Capture the cell that displays the provided text and extract its [x, y] central coordinate. 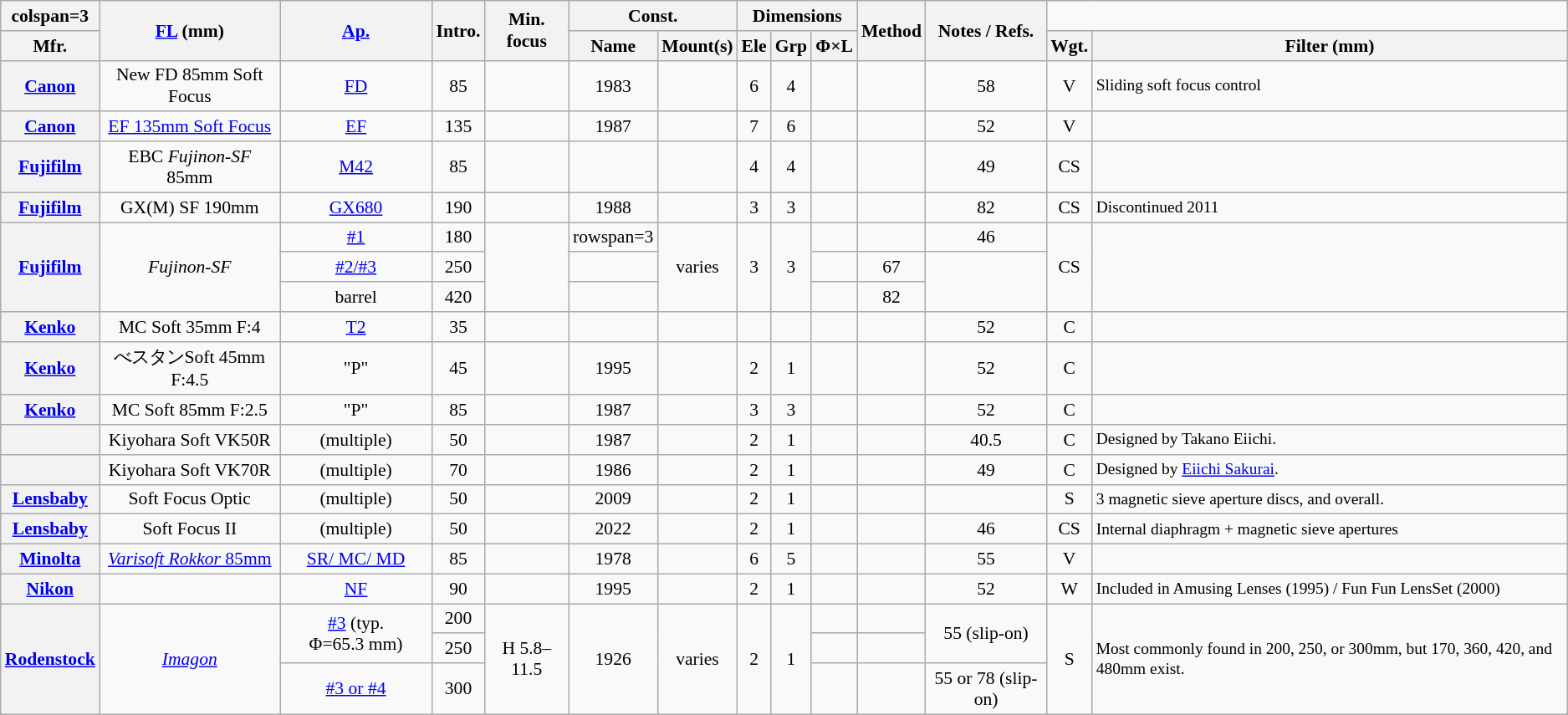
1986 [613, 470]
Soft Focus II [190, 529]
1978 [613, 559]
EF [356, 127]
Sliding soft focus control [1330, 85]
Designed by Takano Eiichi. [1330, 440]
#2/#3 [356, 268]
GX(M) SF 190mm [190, 207]
New FD 85mm Soft Focus [190, 85]
Dimensions [798, 16]
Minolta [50, 559]
H 5.8–11.5 [527, 659]
Mfr. [50, 46]
7 [754, 127]
1926 [613, 659]
NF [356, 589]
Imagon [190, 659]
Name [613, 46]
Varisoft Rokkor 85mm [190, 559]
MC Soft 35mm F:4 [190, 327]
Internal diaphragm + magnetic sieve apertures [1330, 529]
70 [458, 470]
Ap. [356, 30]
barrel [356, 297]
Wgt. [1069, 46]
2022 [613, 529]
Method [891, 30]
Φ×L [835, 46]
300 [458, 689]
FD [356, 85]
Intro. [458, 30]
55 (slip-on) [986, 634]
Rodenstock [50, 659]
EBC Fujinon-SF 85mm [190, 167]
EF 135mm Soft Focus [190, 127]
#1 [356, 237]
3 magnetic sieve aperture discs, and overall. [1330, 499]
Const. [653, 16]
colspan=3 [50, 16]
Included in Amusing Lenses (1995) / Fun Fun LensSet (2000) [1330, 589]
MC Soft 85mm F:2.5 [190, 411]
Soft Focus Optic [190, 499]
Filter (mm) [1330, 46]
2009 [613, 499]
べスタンSoft 45mm F:4.5 [190, 368]
rowspan=3 [613, 237]
40.5 [986, 440]
M42 [356, 167]
1983 [613, 85]
200 [458, 619]
5 [791, 559]
Min. focus [527, 30]
T2 [356, 327]
FL (mm) [190, 30]
58 [986, 85]
Notes / Refs. [986, 30]
Kiyohara Soft VK70R [190, 470]
35 [458, 327]
190 [458, 207]
Kiyohara Soft VK50R [190, 440]
55 [986, 559]
55 or 78 (slip-on) [986, 689]
Mount(s) [697, 46]
180 [458, 237]
Grp [791, 46]
135 [458, 127]
W [1069, 589]
Ele [754, 46]
Discontinued 2011 [1330, 207]
Fujinon-SF [190, 268]
420 [458, 297]
67 [891, 268]
#3 (typ. Φ=65.3 mm) [356, 634]
45 [458, 368]
#3 or #4 [356, 689]
Most commonly found in 200, 250, or 300mm, but 170, 360, 420, and 480mm exist. [1330, 659]
1988 [613, 207]
90 [458, 589]
Nikon [50, 589]
SR/ MC/ MD [356, 559]
Designed by Eiichi Sakurai. [1330, 470]
GX680 [356, 207]
